Provide the [x, y] coordinate of the cell's center where the given text is located.  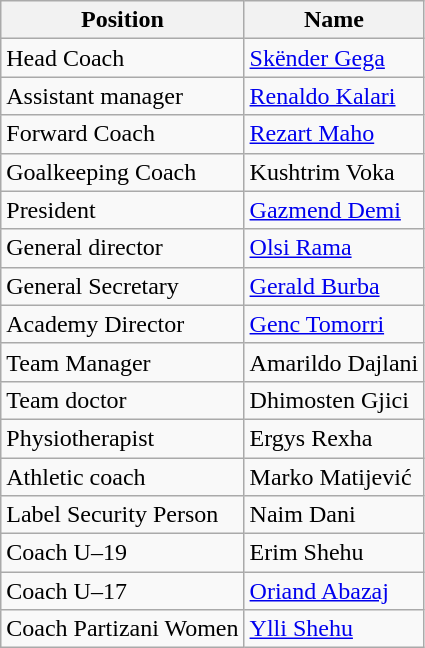
Position [122, 20]
Coach U–19 [122, 553]
Renaldo Kalari [334, 96]
President [122, 210]
Erim Shehu [334, 553]
General director [122, 248]
Skënder Gega [334, 58]
Head Coach [122, 58]
Rezart Maho [334, 134]
Team Manager [122, 362]
Assistant manager [122, 96]
Coach Partizani Women [122, 629]
Kushtrim Voka [334, 172]
Forward Coach [122, 134]
Ylli Shehu [334, 629]
Oriand Abazaj [334, 591]
Ergys Rexha [334, 438]
Name [334, 20]
Genc Tomorri [334, 324]
Team doctor [122, 400]
Gazmend Demi [334, 210]
Athletic coach [122, 477]
General Secretary [122, 286]
Gerald Burba [334, 286]
Label Security Person [122, 515]
Olsi Rama [334, 248]
Marko Matijević [334, 477]
Naim Dani [334, 515]
Amarildo Dajlani [334, 362]
Coach U–17 [122, 591]
Dhimosten Gjici [334, 400]
Academy Director [122, 324]
Physiotherapist [122, 438]
Goalkeeping Coach [122, 172]
